Extract the [x, y] coordinate from the center of the cell holding the provided text.  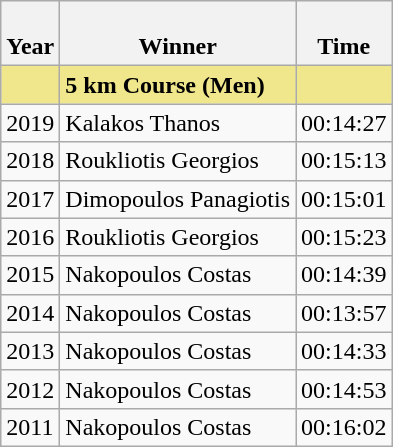
2016 [30, 237]
2011 [30, 427]
00:14:27 [344, 123]
2013 [30, 351]
00:15:01 [344, 199]
Time [344, 34]
00:15:13 [344, 161]
00:14:33 [344, 351]
Year [30, 34]
2019 [30, 123]
Kalakos Thanos [178, 123]
00:16:02 [344, 427]
5 km Course (Men) [178, 85]
00:14:53 [344, 389]
2017 [30, 199]
00:14:39 [344, 275]
Dimopoulos Panagiotis [178, 199]
2015 [30, 275]
2018 [30, 161]
00:15:23 [344, 237]
2012 [30, 389]
2014 [30, 313]
00:13:57 [344, 313]
Winner [178, 34]
